Capture the cell that displays the provided text and extract its (X, Y) central coordinate. 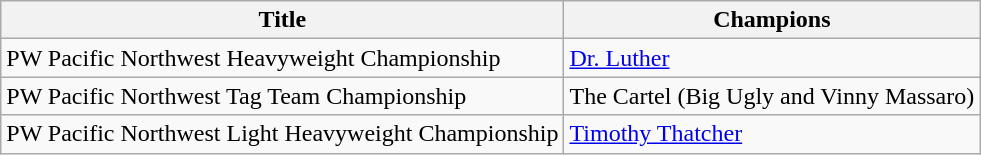
The Cartel (Big Ugly and Vinny Massaro) (772, 96)
Title (282, 20)
PW Pacific Northwest Heavyweight Championship (282, 58)
Dr. Luther (772, 58)
PW Pacific Northwest Tag Team Championship (282, 96)
Timothy Thatcher (772, 134)
PW Pacific Northwest Light Heavyweight Championship (282, 134)
Champions (772, 20)
